From the cell containing the given text, extract its center point as [x, y] coordinate. 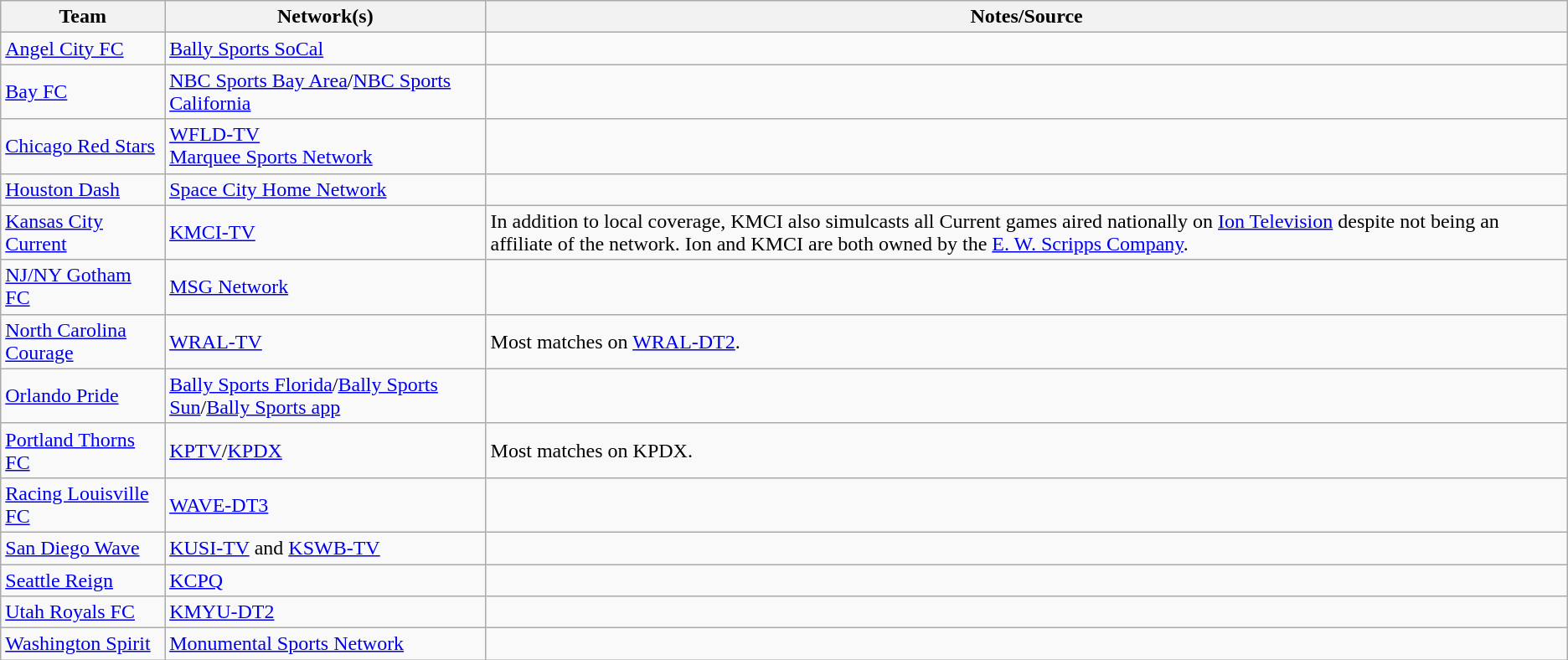
WRAL-TV [325, 342]
Kansas City Current [83, 233]
Most matches on WRAL-DT2. [1027, 342]
Washington Spirit [83, 644]
Notes/Source [1027, 17]
Bally Sports Florida/Bally Sports Sun/Bally Sports app [325, 395]
Angel City FC [83, 49]
Bay FC [83, 92]
Bally Sports SoCal [325, 49]
KUSI-TV and KSWB-TV [325, 548]
North Carolina Courage [83, 342]
Utah Royals FC [83, 612]
Space City Home Network [325, 189]
Orlando Pride [83, 395]
KMYU-DT2 [325, 612]
Team [83, 17]
Racing Louisville FC [83, 504]
KMCI-TV [325, 233]
MSG Network [325, 286]
WAVE-DT3 [325, 504]
Houston Dash [83, 189]
Network(s) [325, 17]
Chicago Red Stars [83, 146]
Monumental Sports Network [325, 644]
NJ/NY Gotham FC [83, 286]
Most matches on KPDX. [1027, 451]
Seattle Reign [83, 580]
NBC Sports Bay Area/NBC Sports California [325, 92]
WFLD-TV Marquee Sports Network [325, 146]
KPTV/KPDX [325, 451]
San Diego Wave [83, 548]
KCPQ [325, 580]
Portland Thorns FC [83, 451]
